Find where the given text appears and provide that cell's center as [x, y] coordinate. 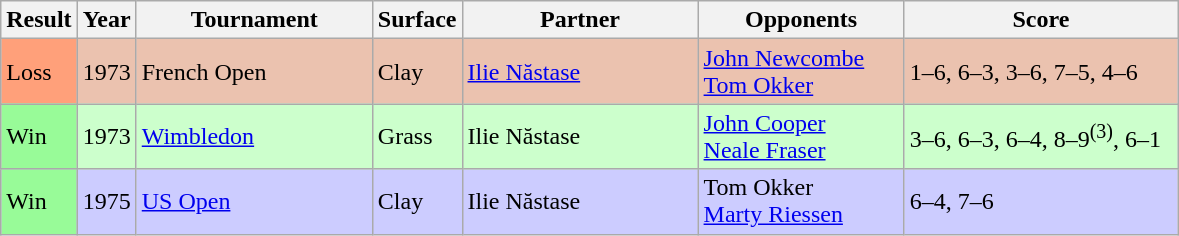
Tournament [254, 20]
Result [39, 20]
6–4, 7–6 [1041, 202]
Partner [580, 20]
Wimbledon [254, 136]
US Open [254, 202]
Opponents [801, 20]
1975 [106, 202]
Loss [39, 72]
Score [1041, 20]
John Cooper Neale Fraser [801, 136]
French Open [254, 72]
John Newcombe Tom Okker [801, 72]
Year [106, 20]
1–6, 6–3, 3–6, 7–5, 4–6 [1041, 72]
3–6, 6–3, 6–4, 8–9(3), 6–1 [1041, 136]
Grass [417, 136]
Surface [417, 20]
Tom Okker Marty Riessen [801, 202]
